Output the (X, Y) coordinate of the center of the cell containing the given text.  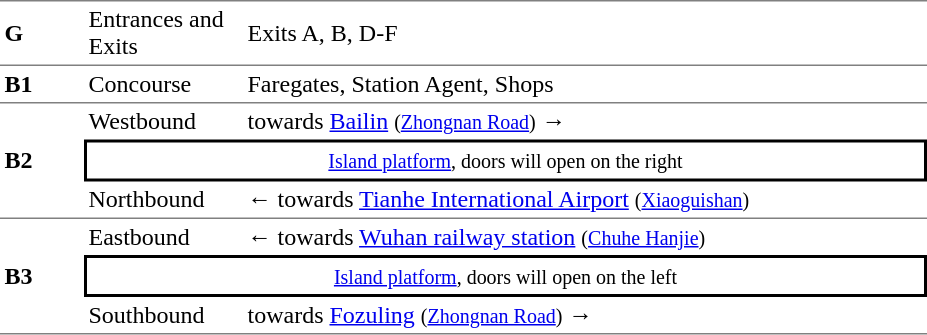
Entrances and Exits (164, 33)
Concourse (164, 85)
G (42, 33)
Westbound (164, 122)
Eastbound (164, 237)
B2 (42, 162)
towards Fozuling (Zhongnan Road) → (585, 316)
Southbound (164, 316)
Faregates, Station Agent, Shops (585, 85)
Northbound (164, 201)
Island platform, doors will open on the left (506, 276)
B1 (42, 85)
towards Bailin (Zhongnan Road) → (585, 122)
← towards Tianhe International Airport (Xiaoguishan) (585, 201)
Island platform, doors will open on the right (506, 161)
← towards Wuhan railway station (Chuhe Hanjie) (585, 237)
Exits A, B, D-F (585, 33)
B3 (42, 277)
